Output the [x, y] coordinate of the center of the cell containing the given text.  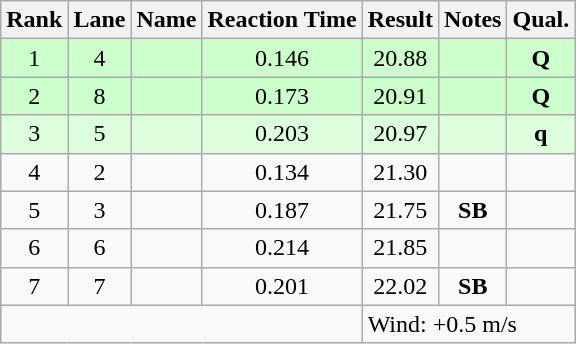
21.30 [400, 172]
Result [400, 20]
20.97 [400, 134]
0.201 [282, 286]
1 [34, 58]
Name [166, 20]
21.75 [400, 210]
Reaction Time [282, 20]
Lane [100, 20]
0.134 [282, 172]
8 [100, 96]
22.02 [400, 286]
20.88 [400, 58]
Qual. [541, 20]
20.91 [400, 96]
0.146 [282, 58]
Notes [473, 20]
0.214 [282, 248]
0.203 [282, 134]
21.85 [400, 248]
0.173 [282, 96]
q [541, 134]
Rank [34, 20]
Wind: +0.5 m/s [468, 324]
0.187 [282, 210]
